Extract the [x, y] coordinate from the center of the cell holding the provided text.  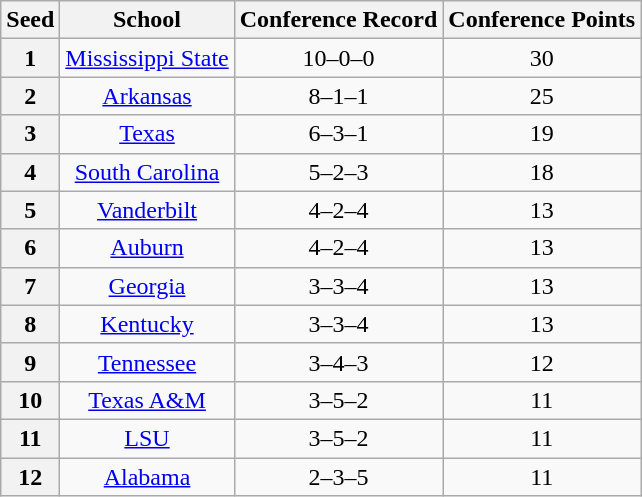
10 [30, 400]
South Carolina [147, 172]
3 [30, 134]
2–3–5 [338, 477]
Arkansas [147, 96]
7 [30, 286]
Tennessee [147, 362]
Seed [30, 20]
1 [30, 58]
30 [542, 58]
Conference Points [542, 20]
3–4–3 [338, 362]
Texas [147, 134]
19 [542, 134]
Vanderbilt [147, 210]
4 [30, 172]
10–0–0 [338, 58]
Georgia [147, 286]
School [147, 20]
Kentucky [147, 324]
5–2–3 [338, 172]
Conference Record [338, 20]
8–1–1 [338, 96]
25 [542, 96]
LSU [147, 438]
6 [30, 248]
5 [30, 210]
9 [30, 362]
Auburn [147, 248]
2 [30, 96]
18 [542, 172]
Alabama [147, 477]
Texas A&M [147, 400]
6–3–1 [338, 134]
Mississippi State [147, 58]
8 [30, 324]
